Determine the [X, Y] coordinate at the center of the cell enclosing the given text.  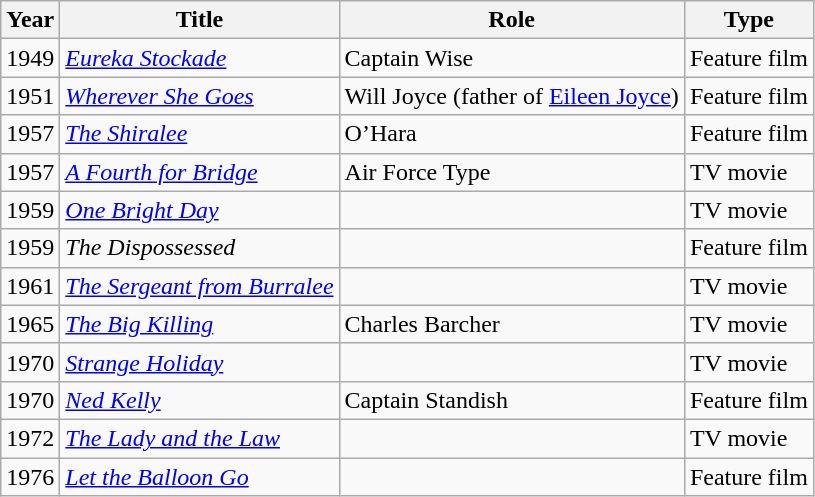
1949 [30, 58]
1951 [30, 96]
The Dispossessed [200, 248]
Ned Kelly [200, 400]
A Fourth for Bridge [200, 172]
Year [30, 20]
Eureka Stockade [200, 58]
The Lady and the Law [200, 438]
The Sergeant from Burralee [200, 286]
1965 [30, 324]
One Bright Day [200, 210]
1961 [30, 286]
The Big Killing [200, 324]
Role [512, 20]
The Shiralee [200, 134]
O’Hara [512, 134]
1972 [30, 438]
Captain Standish [512, 400]
Air Force Type [512, 172]
Let the Balloon Go [200, 477]
1976 [30, 477]
Will Joyce (father of Eileen Joyce) [512, 96]
Type [748, 20]
Captain Wise [512, 58]
Wherever She Goes [200, 96]
Charles Barcher [512, 324]
Title [200, 20]
Strange Holiday [200, 362]
